Scan for the cell matching the given text and deliver its [x, y] coordinate at center. 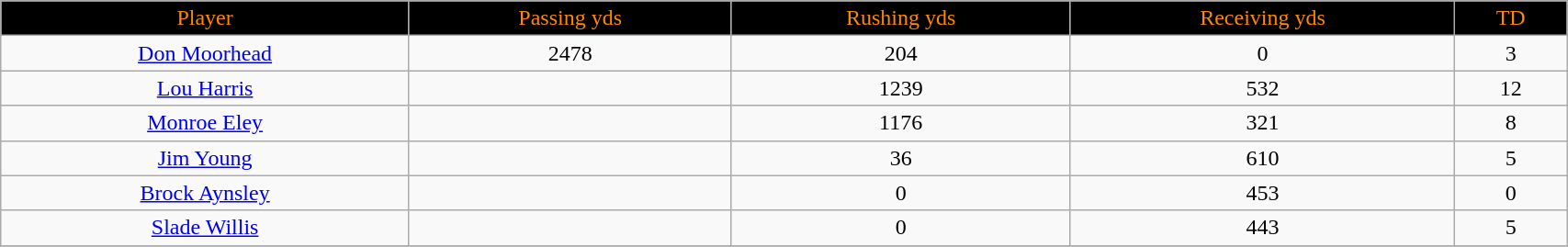
204 [900, 53]
610 [1262, 158]
Slade Willis [206, 228]
8 [1511, 123]
12 [1511, 88]
453 [1262, 193]
Rushing yds [900, 18]
Brock Aynsley [206, 193]
36 [900, 158]
532 [1262, 88]
Monroe Eley [206, 123]
2478 [570, 53]
443 [1262, 228]
Don Moorhead [206, 53]
Jim Young [206, 158]
1239 [900, 88]
Lou Harris [206, 88]
1176 [900, 123]
321 [1262, 123]
Passing yds [570, 18]
TD [1511, 18]
Receiving yds [1262, 18]
Player [206, 18]
3 [1511, 53]
